Determine the [x, y] coordinate at the center of the cell enclosing the given text.  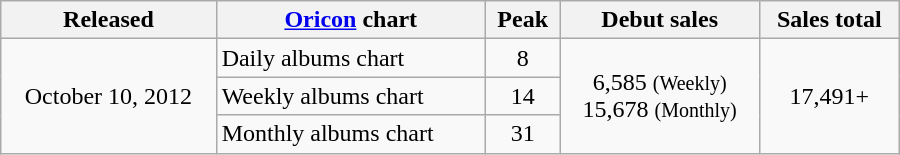
Oricon chart [350, 20]
8 [522, 58]
6,585 (Weekly)15,678 (Monthly) [660, 96]
October 10, 2012 [108, 96]
14 [522, 96]
Peak [522, 20]
Released [108, 20]
Monthly albums chart [350, 134]
Debut sales [660, 20]
Sales total [829, 20]
Daily albums chart [350, 58]
Weekly albums chart [350, 96]
31 [522, 134]
17,491+ [829, 96]
